Output the [X, Y] coordinate of the center of the cell containing the given text.  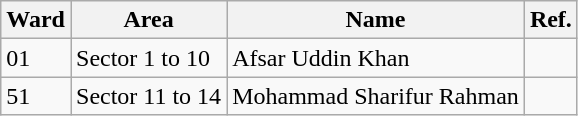
Area [148, 20]
Ref. [550, 20]
Sector 11 to 14 [148, 96]
Mohammad Sharifur Rahman [376, 96]
51 [36, 96]
01 [36, 58]
Afsar Uddin Khan [376, 58]
Sector 1 to 10 [148, 58]
Ward [36, 20]
Name [376, 20]
